Return the [x, y] coordinate for the center point of the cell that contains the specified text.  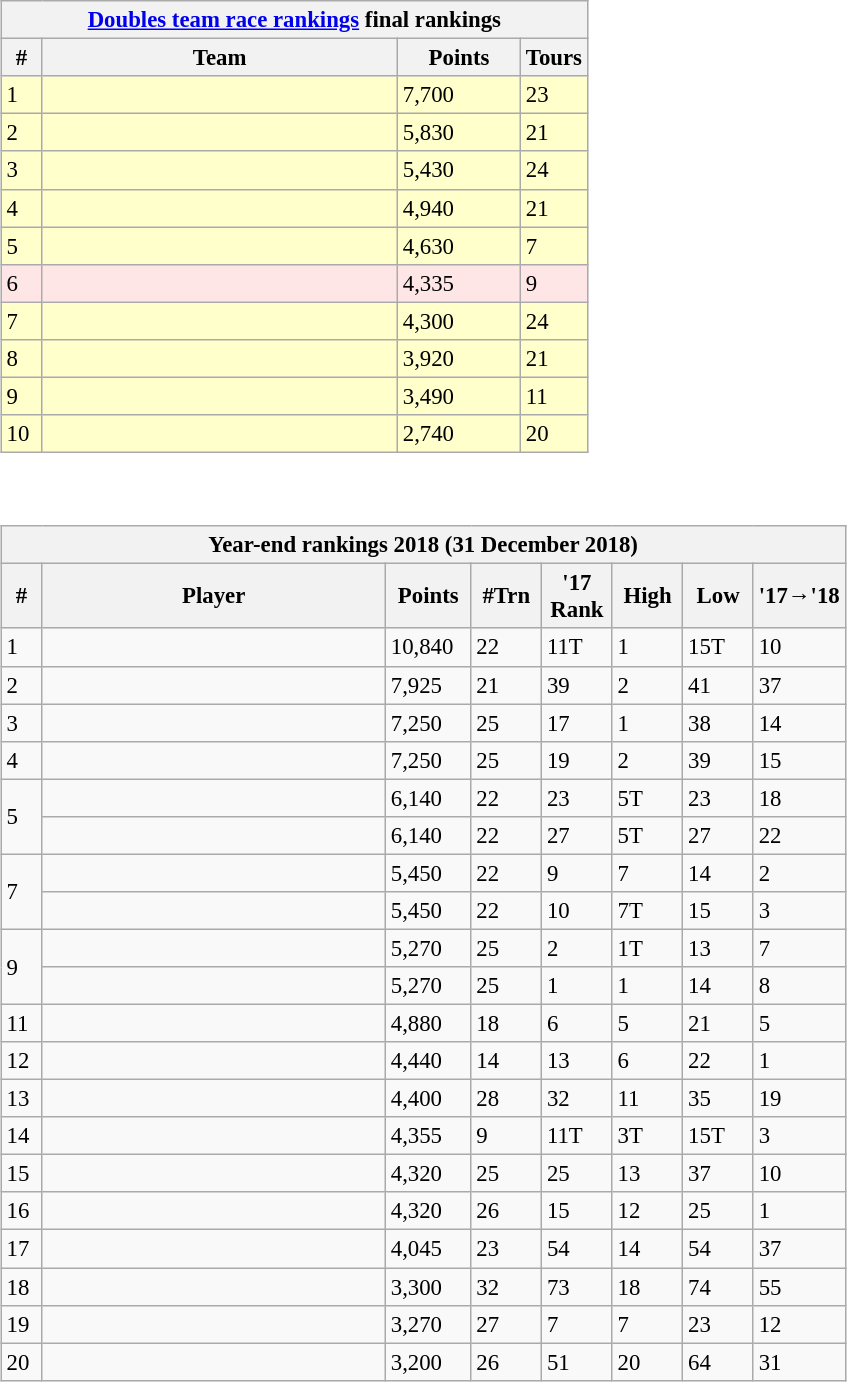
7,925 [428, 685]
3T [648, 1136]
1T [648, 948]
Tours [554, 58]
3,270 [428, 1324]
5,830 [458, 133]
3,920 [458, 358]
'17 Rank [578, 596]
4,335 [458, 283]
16 [22, 1211]
Low [718, 596]
4,940 [458, 208]
4,045 [428, 1249]
38 [718, 723]
51 [578, 1362]
4,300 [458, 321]
28 [506, 1099]
4,400 [428, 1099]
55 [799, 1287]
74 [718, 1287]
'17→'18 [799, 596]
High [648, 596]
4,440 [428, 1061]
#Trn [506, 596]
Team [220, 58]
31 [799, 1362]
4,880 [428, 1023]
7,700 [458, 95]
73 [578, 1287]
3,200 [428, 1362]
3,490 [458, 396]
Year-end rankings 2018 (31 December 2018) [423, 545]
4,355 [428, 1136]
35 [718, 1099]
4,630 [458, 246]
41 [718, 685]
Player [214, 596]
10,840 [428, 647]
64 [718, 1362]
7T [648, 911]
5,430 [458, 170]
2,740 [458, 434]
3,300 [428, 1287]
Doubles team race rankings final rankings [294, 20]
